Output the (X, Y) coordinate of the center of the cell containing the given text.  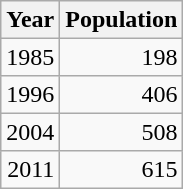
508 (122, 132)
615 (122, 170)
1996 (30, 94)
198 (122, 56)
Year (30, 20)
Population (122, 20)
2011 (30, 170)
406 (122, 94)
1985 (30, 56)
2004 (30, 132)
